From the cell containing the given text, extract its center point as [x, y] coordinate. 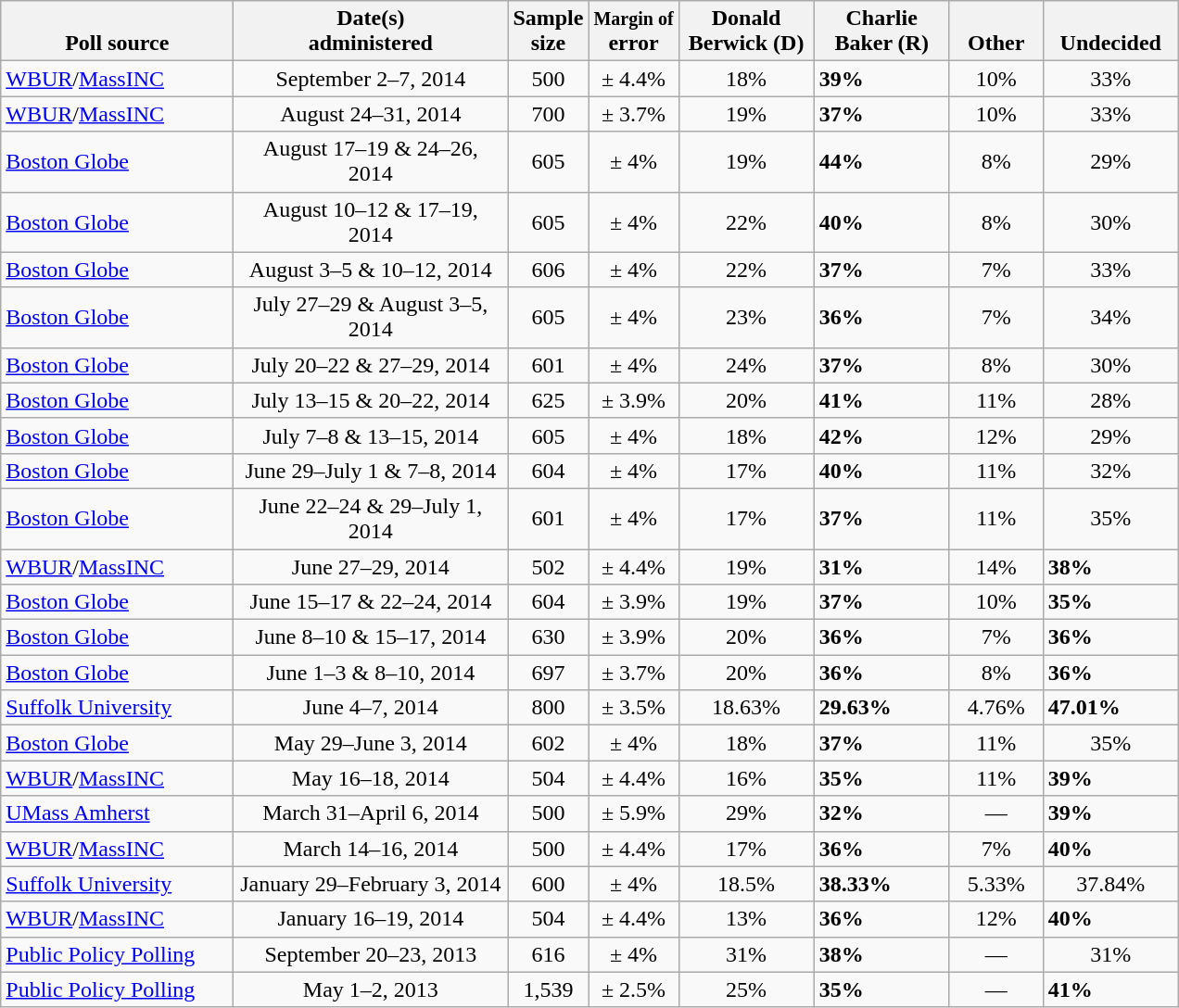
± 5.9% [634, 813]
Samplesize [549, 31]
September 2–7, 2014 [371, 79]
18.5% [746, 884]
29.63% [881, 708]
23% [746, 317]
UMass Amherst [117, 813]
Margin oferror [634, 31]
August 17–19 & 24–26, 2014 [371, 161]
March 14–16, 2014 [371, 849]
June 22–24 & 29–July 1, 2014 [371, 519]
DonaldBerwick (D) [746, 31]
502 [549, 566]
4.76% [995, 708]
1,539 [549, 989]
June 27–29, 2014 [371, 566]
625 [549, 400]
13% [746, 919]
616 [549, 954]
600 [549, 884]
18.63% [746, 708]
630 [549, 637]
June 29–July 1 & 7–8, 2014 [371, 471]
June 1–3 & 8–10, 2014 [371, 673]
July 27–29 & August 3–5, 2014 [371, 317]
January 16–19, 2014 [371, 919]
28% [1110, 400]
14% [995, 566]
697 [549, 673]
May 16–18, 2014 [371, 778]
Other [995, 31]
16% [746, 778]
January 29–February 3, 2014 [371, 884]
July 13–15 & 20–22, 2014 [371, 400]
May 29–June 3, 2014 [371, 743]
25% [746, 989]
August 3–5 & 10–12, 2014 [371, 270]
24% [746, 365]
August 24–31, 2014 [371, 114]
September 20–23, 2013 [371, 954]
June 4–7, 2014 [371, 708]
July 7–8 & 13–15, 2014 [371, 435]
August 10–12 & 17–19, 2014 [371, 222]
June 8–10 & 15–17, 2014 [371, 637]
700 [549, 114]
June 15–17 & 22–24, 2014 [371, 602]
606 [549, 270]
47.01% [1110, 708]
Date(s)administered [371, 31]
Undecided [1110, 31]
March 31–April 6, 2014 [371, 813]
800 [549, 708]
May 1–2, 2013 [371, 989]
5.33% [995, 884]
Poll source [117, 31]
42% [881, 435]
34% [1110, 317]
± 2.5% [634, 989]
38.33% [881, 884]
± 3.5% [634, 708]
44% [881, 161]
37.84% [1110, 884]
602 [549, 743]
CharlieBaker (R) [881, 31]
July 20–22 & 27–29, 2014 [371, 365]
